Extract the [x, y] coordinate from the center of the cell holding the provided text.  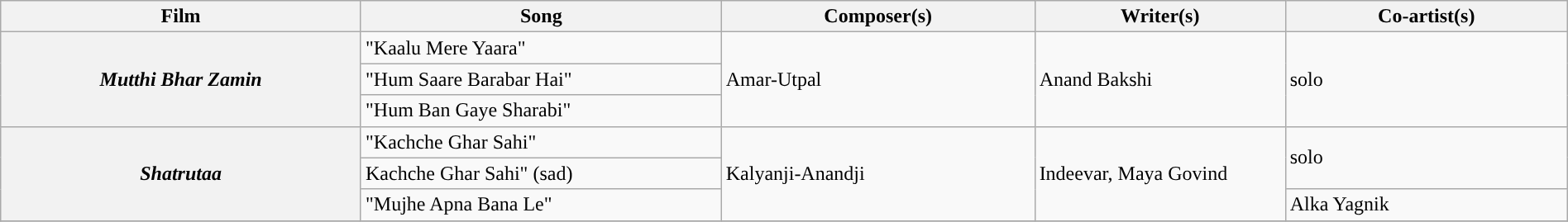
Co-artist(s) [1426, 17]
"Hum Ban Gaye Sharabi" [541, 111]
Shatrutaa [181, 173]
Alka Yagnik [1426, 205]
Amar-Utpal [878, 79]
Song [541, 17]
Film [181, 17]
Indeevar, Maya Govind [1159, 173]
"Kaalu Mere Yaara" [541, 48]
"Hum Saare Barabar Hai" [541, 79]
Mutthi Bhar Zamin [181, 79]
Writer(s) [1159, 17]
"Kachche Ghar Sahi" [541, 142]
Anand Bakshi [1159, 79]
Composer(s) [878, 17]
"Mujhe Apna Bana Le" [541, 205]
Kalyanji-Anandji [878, 173]
Kachche Ghar Sahi" (sad) [541, 173]
